Locate the cell with the specified text and output its [X, Y] center coordinate. 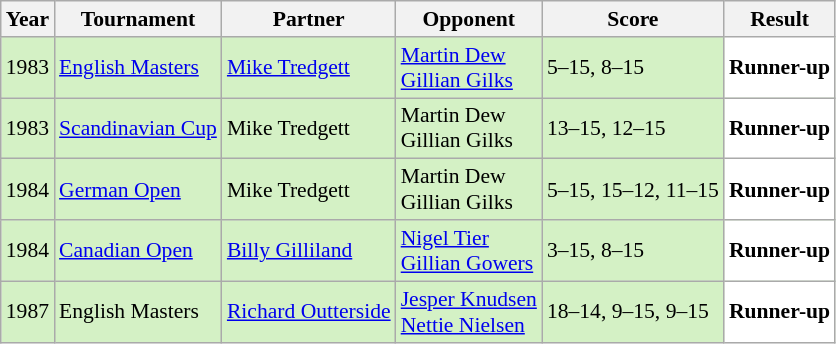
Richard Outterside [309, 312]
Nigel Tier Gillian Gowers [469, 250]
Canadian Open [138, 250]
Scandinavian Cup [138, 128]
Jesper Knudsen Nettie Nielsen [469, 312]
18–14, 9–15, 9–15 [633, 312]
Score [633, 19]
5–15, 8–15 [633, 68]
Opponent [469, 19]
Tournament [138, 19]
Billy Gilliland [309, 250]
3–15, 8–15 [633, 250]
Year [28, 19]
Result [780, 19]
Partner [309, 19]
1987 [28, 312]
German Open [138, 190]
13–15, 12–15 [633, 128]
5–15, 15–12, 11–15 [633, 190]
